Determine the (x, y) coordinate at the center of the cell enclosing the given text.  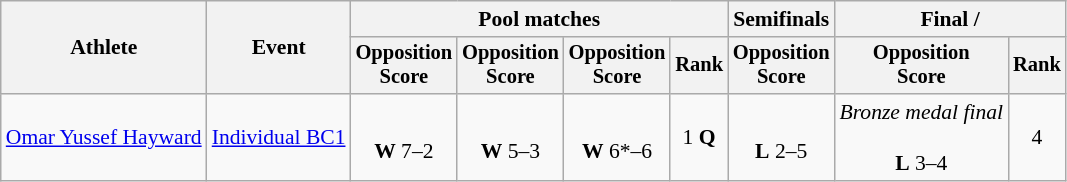
4 (1037, 138)
Omar Yussef Hayward (104, 138)
W 6*–6 (618, 138)
W 5–3 (510, 138)
Event (279, 48)
Bronze medal finalL 3–4 (921, 138)
Athlete (104, 48)
Pool matches (540, 19)
Semifinals (782, 19)
W 7–2 (404, 138)
Final / (950, 19)
1 Q (699, 138)
L 2–5 (782, 138)
Individual BC1 (279, 138)
